Identify which cell holds the provided text, then report its (x, y) central coordinate. 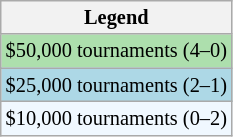
$50,000 tournaments (4–0) (116, 51)
$10,000 tournaments (0–2) (116, 118)
$25,000 tournaments (2–1) (116, 85)
Legend (116, 17)
